Output the (X, Y) coordinate of the center of the cell containing the given text.  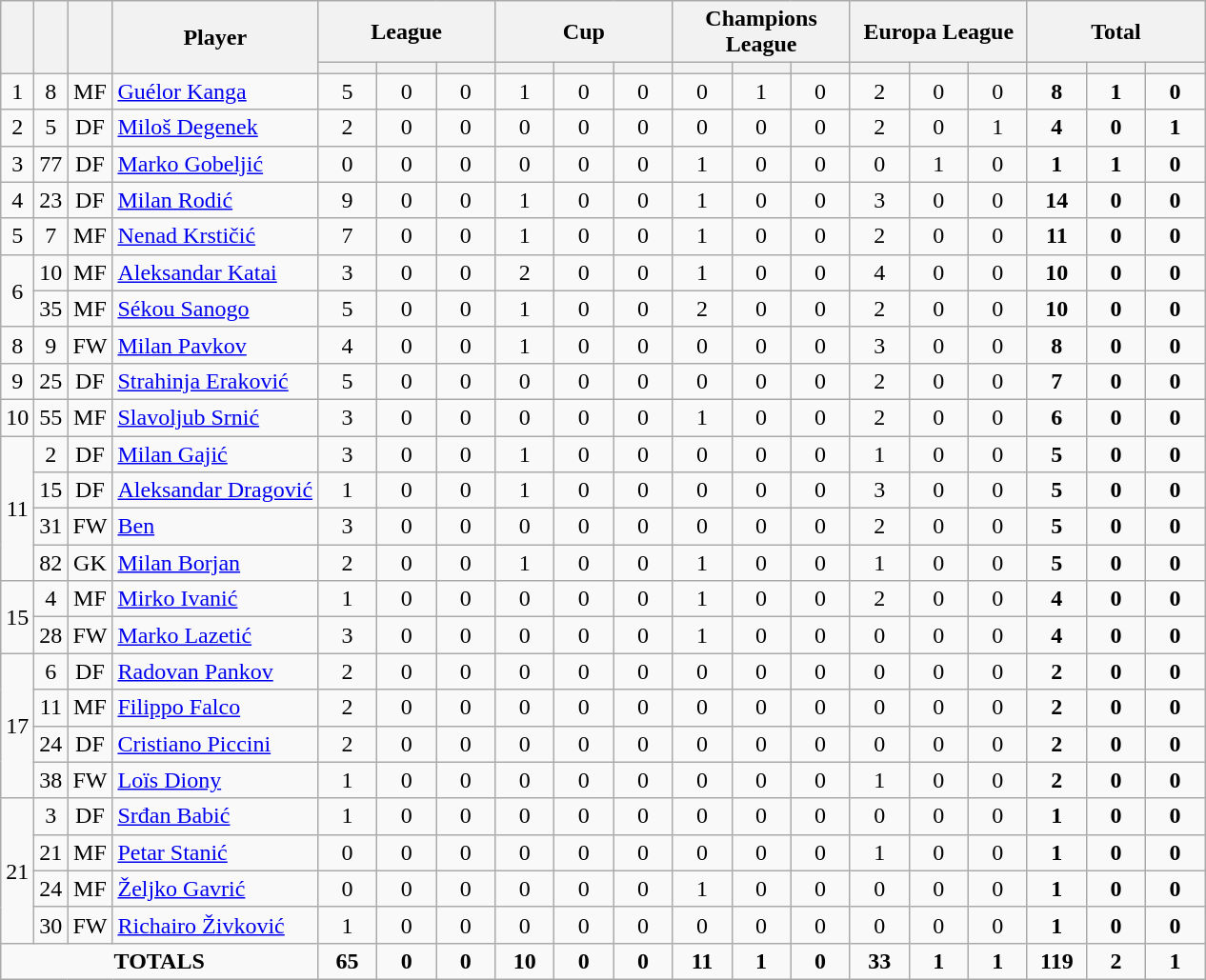
Cup (584, 32)
Marko Gobeljić (215, 164)
Željko Gavrić (215, 889)
77 (51, 164)
17 (17, 726)
Ben (215, 527)
31 (51, 527)
28 (51, 635)
Player (215, 37)
Marko Lazetić (215, 635)
Mirko Ivanić (215, 599)
Milan Pavkov (215, 345)
Europa League (938, 32)
GK (90, 563)
119 (1056, 961)
Aleksandar Dragović (215, 490)
Aleksandar Katai (215, 272)
35 (51, 309)
23 (51, 200)
Filippo Falco (215, 708)
Miloš Degenek (215, 128)
Total (1116, 32)
33 (879, 961)
65 (348, 961)
Cristiano Piccini (215, 744)
Champions League (761, 32)
Milan Borjan (215, 563)
14 (1056, 200)
30 (51, 925)
Nenad Krstičić (215, 236)
Radovan Pankov (215, 671)
Guélor Kanga (215, 91)
55 (51, 417)
38 (51, 780)
Loïs Diony (215, 780)
25 (51, 381)
Srđan Babić (215, 816)
Slavoljub Srnić (215, 417)
Petar Stanić (215, 852)
Richairo Živković (215, 925)
TOTALS (160, 961)
Strahinja Eraković (215, 381)
Sékou Sanogo (215, 309)
League (407, 32)
Milan Gajić (215, 454)
82 (51, 563)
Milan Rodić (215, 200)
